Find where the given text appears and provide that cell's center as (x, y) coordinate. 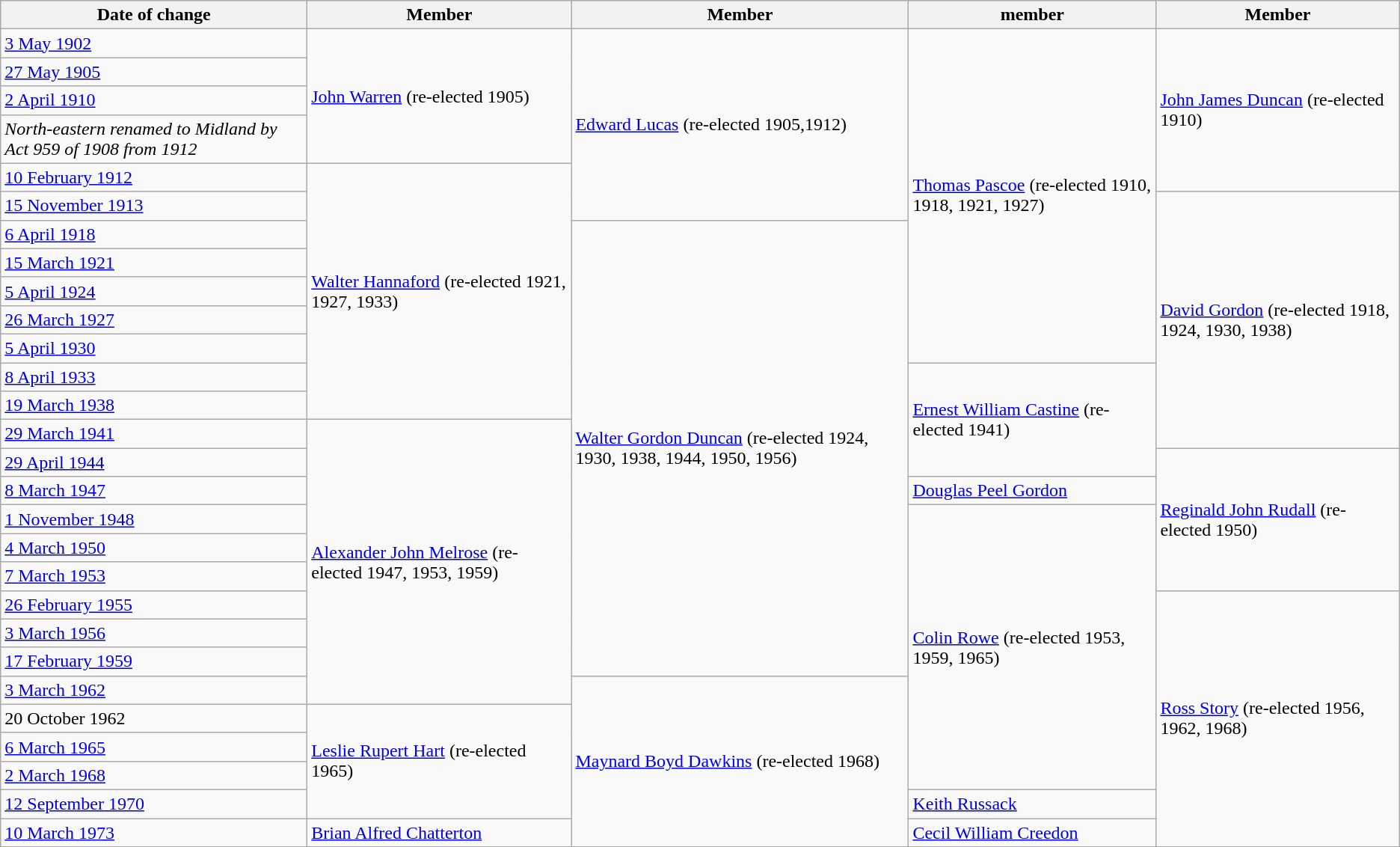
2 April 1910 (154, 100)
Ross Story (re-elected 1956, 1962, 1968) (1277, 718)
20 October 1962 (154, 718)
Walter Gordon Duncan (re-elected 1924, 1930, 1938, 1944, 1950, 1956) (740, 447)
David Gordon (re-elected 1918, 1924, 1930, 1938) (1277, 320)
29 April 1944 (154, 462)
17 February 1959 (154, 661)
Walter Hannaford (re-elected 1921, 1927, 1933) (440, 292)
15 March 1921 (154, 263)
Maynard Boyd Dawkins (re-elected 1968) (740, 761)
Edward Lucas (re-elected 1905,1912) (740, 124)
Keith Russack (1032, 804)
29 March 1941 (154, 434)
Cecil William Creedon (1032, 833)
5 April 1924 (154, 291)
Thomas Pascoe (re-elected 1910, 1918, 1921, 1927) (1032, 196)
19 March 1938 (154, 406)
10 March 1973 (154, 833)
8 April 1933 (154, 376)
2 March 1968 (154, 775)
5 April 1930 (154, 348)
Colin Rowe (re-elected 1953, 1959, 1965) (1032, 648)
3 May 1902 (154, 43)
Reginald John Rudall (re-elected 1950) (1277, 519)
3 March 1956 (154, 633)
John Warren (re-elected 1905) (440, 96)
4 March 1950 (154, 548)
Leslie Rupert Hart (re-elected 1965) (440, 761)
7 March 1953 (154, 576)
27 May 1905 (154, 72)
15 November 1913 (154, 206)
10 February 1912 (154, 177)
26 March 1927 (154, 319)
12 September 1970 (154, 804)
6 April 1918 (154, 234)
North-eastern renamed to Midland by Act 959 of 1908 from 1912 (154, 139)
Alexander John Melrose (re-elected 1947, 1953, 1959) (440, 563)
Ernest William Castine (re-elected 1941) (1032, 419)
Date of change (154, 15)
Douglas Peel Gordon (1032, 491)
Brian Alfred Chatterton (440, 833)
John James Duncan (re-elected 1910) (1277, 111)
3 March 1962 (154, 690)
1 November 1948 (154, 519)
member (1032, 15)
26 February 1955 (154, 605)
6 March 1965 (154, 747)
8 March 1947 (154, 491)
